Locate the cell with the specified text and output its [x, y] center coordinate. 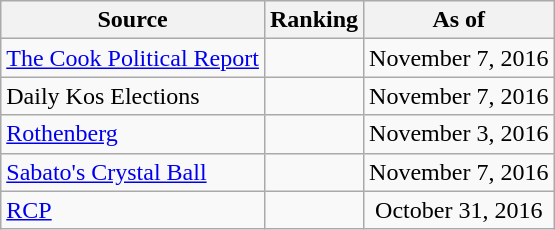
Daily Kos Elections [133, 96]
RCP [133, 210]
Ranking [314, 20]
Rothenberg [133, 134]
Source [133, 20]
October 31, 2016 [459, 210]
As of [459, 20]
The Cook Political Report [133, 58]
Sabato's Crystal Ball [133, 172]
November 3, 2016 [459, 134]
